Output the (x, y) coordinate of the center of the cell containing the given text.  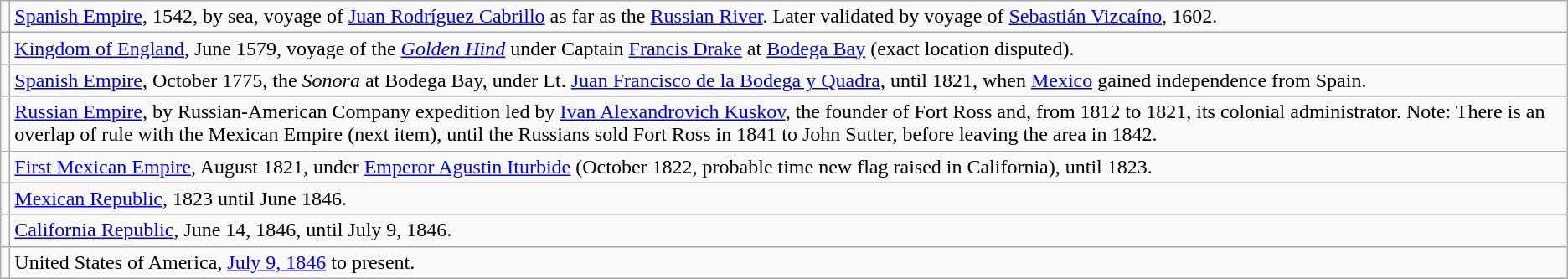
California Republic, June 14, 1846, until July 9, 1846. (789, 230)
Spanish Empire, 1542, by sea, voyage of Juan Rodríguez Cabrillo as far as the Russian River. Later validated by voyage of Sebastián Vizcaíno, 1602. (789, 17)
United States of America, July 9, 1846 to present. (789, 262)
Mexican Republic, 1823 until June 1846. (789, 199)
Kingdom of England, June 1579, voyage of the Golden Hind under Captain Francis Drake at Bodega Bay (exact location disputed). (789, 49)
First Mexican Empire, August 1821, under Emperor Agustin Iturbide (October 1822, probable time new flag raised in California), until 1823. (789, 167)
